Pinpoint the cell where the given text exists, returning its [x, y] midpoint coordinate. 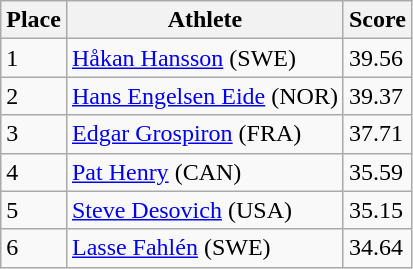
4 [34, 172]
37.71 [377, 134]
39.56 [377, 58]
2 [34, 96]
Håkan Hansson (SWE) [204, 58]
Hans Engelsen Eide (NOR) [204, 96]
Score [377, 20]
Lasse Fahlén (SWE) [204, 248]
5 [34, 210]
3 [34, 134]
35.15 [377, 210]
39.37 [377, 96]
1 [34, 58]
34.64 [377, 248]
Steve Desovich (USA) [204, 210]
Pat Henry (CAN) [204, 172]
Athlete [204, 20]
Place [34, 20]
6 [34, 248]
35.59 [377, 172]
Edgar Grospiron (FRA) [204, 134]
